Identify which cell holds the provided text, then report its (x, y) central coordinate. 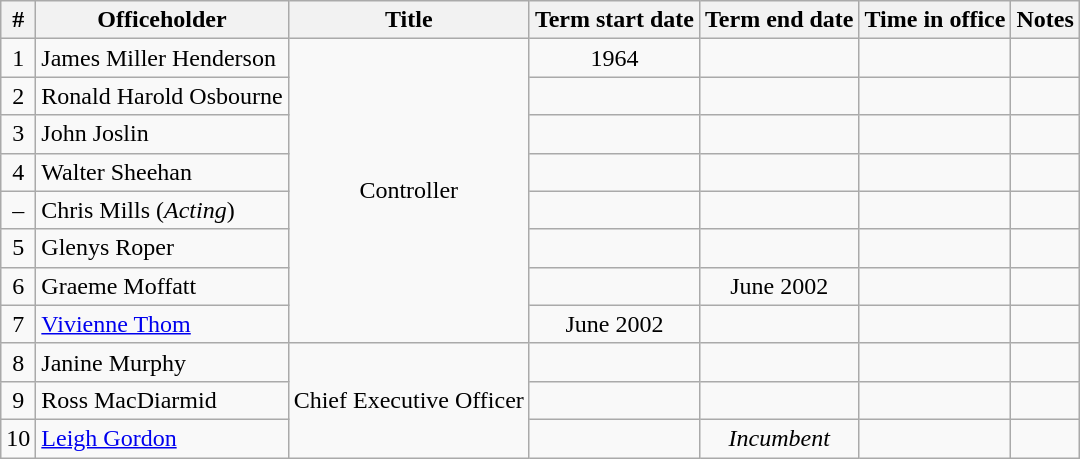
1964 (614, 58)
John Joslin (162, 134)
7 (18, 324)
3 (18, 134)
2 (18, 96)
Chris Mills (Acting) (162, 210)
Officeholder (162, 20)
1 (18, 58)
Janine Murphy (162, 362)
# (18, 20)
Controller (408, 191)
Term start date (614, 20)
4 (18, 172)
Graeme Moffatt (162, 286)
Notes (1045, 20)
Ross MacDiarmid (162, 400)
10 (18, 438)
Walter Sheehan (162, 172)
Incumbent (779, 438)
Time in office (935, 20)
8 (18, 362)
Chief Executive Officer (408, 400)
James Miller Henderson (162, 58)
6 (18, 286)
5 (18, 248)
– (18, 210)
Vivienne Thom (162, 324)
Glenys Roper (162, 248)
9 (18, 400)
Title (408, 20)
Ronald Harold Osbourne (162, 96)
Leigh Gordon (162, 438)
Term end date (779, 20)
